Extract the (X, Y) coordinate from the center of the cell holding the provided text.  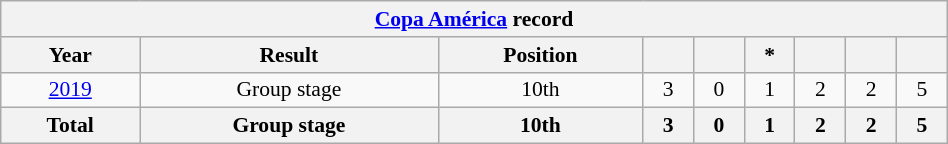
Position (540, 55)
2019 (70, 90)
Result (289, 55)
Year (70, 55)
* (770, 55)
Copa América record (474, 19)
Total (70, 126)
